From the cell containing the given text, extract its center point as [x, y] coordinate. 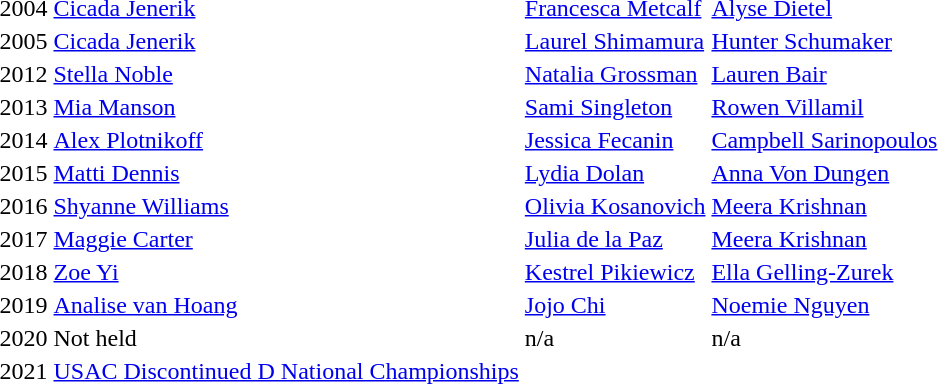
Jojo Chi [615, 305]
Zoe Yi [286, 272]
Cicada Jenerik [286, 41]
Lydia Dolan [615, 173]
Mia Manson [286, 107]
Jessica Fecanin [615, 140]
Sami Singleton [615, 107]
Not held [286, 338]
Shyanne Williams [286, 206]
n/a [615, 338]
Analise van Hoang [286, 305]
Julia de la Paz [615, 239]
Alex Plotnikoff [286, 140]
Maggie Carter [286, 239]
Stella Noble [286, 74]
Laurel Shimamura [615, 41]
Natalia Grossman [615, 74]
Kestrel Pikiewicz [615, 272]
Olivia Kosanovich [615, 206]
Matti Dennis [286, 173]
